Output the [x, y] coordinate of the center of the cell containing the given text.  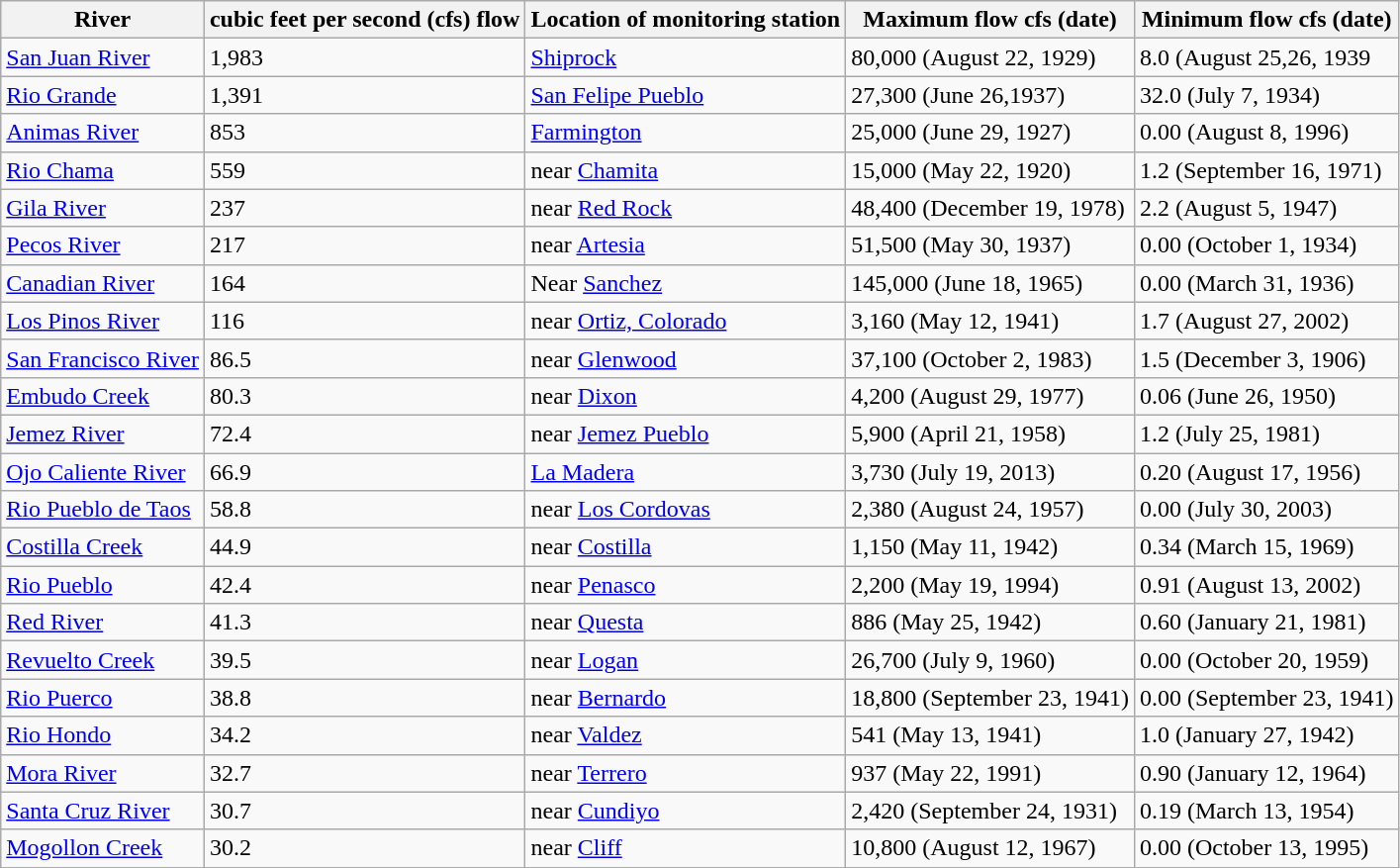
42.4 [364, 585]
41.3 [364, 623]
near Penasco [686, 585]
1.7 (August 27, 2002) [1266, 321]
Rio Grande [103, 95]
Mora River [103, 773]
Animas River [103, 133]
1.5 (December 3, 1906) [1266, 358]
San Felipe Pueblo [686, 95]
Rio Chama [103, 170]
0.34 (March 15, 1969) [1266, 547]
32.0 (July 7, 1934) [1266, 95]
Canadian River [103, 283]
48,400 (December 19, 1978) [990, 208]
2,200 (May 19, 1994) [990, 585]
near Red Rock [686, 208]
Ojo Caliente River [103, 472]
Red River [103, 623]
near Los Cordovas [686, 510]
San Francisco River [103, 358]
near Glenwood [686, 358]
near Jemez Pueblo [686, 434]
0.20 (August 17, 1956) [1266, 472]
886 (May 25, 1942) [990, 623]
559 [364, 170]
3,730 (July 19, 2013) [990, 472]
27,300 (June 26,1937) [990, 95]
541 (May 13, 1941) [990, 735]
72.4 [364, 434]
1.0 (January 27, 1942) [1266, 735]
near Cundiyo [686, 811]
near Bernardo [686, 698]
853 [364, 133]
1,391 [364, 95]
Farmington [686, 133]
217 [364, 245]
Los Pinos River [103, 321]
Mogollon Creek [103, 848]
1,983 [364, 57]
near Chamita [686, 170]
30.7 [364, 811]
8.0 (August 25,26, 1939 [1266, 57]
34.2 [364, 735]
0.60 (January 21, 1981) [1266, 623]
937 (May 22, 1991) [990, 773]
37,100 (October 2, 1983) [990, 358]
0.00 (October 20, 1959) [1266, 660]
32.7 [364, 773]
2,380 (August 24, 1957) [990, 510]
26,700 (July 9, 1960) [990, 660]
58.8 [364, 510]
237 [364, 208]
Location of monitoring station [686, 20]
near Questa [686, 623]
Rio Pueblo de Taos [103, 510]
15,000 (May 22, 1920) [990, 170]
Shiprock [686, 57]
0.90 (January 12, 1964) [1266, 773]
80,000 (August 22, 1929) [990, 57]
4,200 (August 29, 1977) [990, 396]
25,000 (June 29, 1927) [990, 133]
3,160 (May 12, 1941) [990, 321]
145,000 (June 18, 1965) [990, 283]
Gila River [103, 208]
0.00 (October 1, 1934) [1266, 245]
30.2 [364, 848]
Rio Pueblo [103, 585]
Costilla Creek [103, 547]
0.91 (August 13, 2002) [1266, 585]
Revuelto Creek [103, 660]
164 [364, 283]
18,800 (September 23, 1941) [990, 698]
cubic feet per second (cfs) flow [364, 20]
near Costilla [686, 547]
Minimum flow cfs (date) [1266, 20]
River [103, 20]
80.3 [364, 396]
Pecos River [103, 245]
La Madera [686, 472]
0.00 (July 30, 2003) [1266, 510]
2,420 (September 24, 1931) [990, 811]
51,500 (May 30, 1937) [990, 245]
Rio Hondo [103, 735]
38.8 [364, 698]
near Dixon [686, 396]
66.9 [364, 472]
Rio Puerco [103, 698]
86.5 [364, 358]
1.2 (July 25, 1981) [1266, 434]
0.06 (June 26, 1950) [1266, 396]
5,900 (April 21, 1958) [990, 434]
Santa Cruz River [103, 811]
Embudo Creek [103, 396]
44.9 [364, 547]
10,800 (August 12, 1967) [990, 848]
39.5 [364, 660]
0.00 (October 13, 1995) [1266, 848]
near Logan [686, 660]
Maximum flow cfs (date) [990, 20]
116 [364, 321]
1,150 (May 11, 1942) [990, 547]
near Ortiz, Colorado [686, 321]
Near Sanchez [686, 283]
near Terrero [686, 773]
near Valdez [686, 735]
0.19 (March 13, 1954) [1266, 811]
0.00 (August 8, 1996) [1266, 133]
San Juan River [103, 57]
near Artesia [686, 245]
2.2 (August 5, 1947) [1266, 208]
0.00 (March 31, 1936) [1266, 283]
1.2 (September 16, 1971) [1266, 170]
Jemez River [103, 434]
near Cliff [686, 848]
0.00 (September 23, 1941) [1266, 698]
